Detect which cell encompasses the target text, then output its (X, Y) center coordinate. 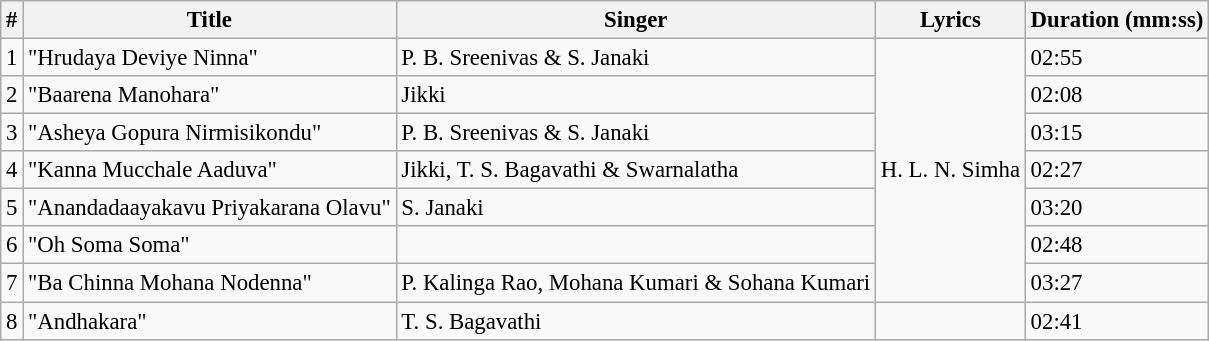
"Hrudaya Deviye Ninna" (210, 58)
03:20 (1116, 208)
02:27 (1116, 170)
02:48 (1116, 245)
03:27 (1116, 283)
2 (12, 95)
"Baarena Manohara" (210, 95)
"Anandadaayakavu Priyakarana Olavu" (210, 208)
T. S. Bagavathi (636, 321)
Singer (636, 20)
"Ba Chinna Mohana Nodenna" (210, 283)
"Kanna Mucchale Aaduva" (210, 170)
02:08 (1116, 95)
Title (210, 20)
Jikki, T. S. Bagavathi & Swarnalatha (636, 170)
"Andhakara" (210, 321)
8 (12, 321)
# (12, 20)
Lyrics (950, 20)
7 (12, 283)
02:41 (1116, 321)
Duration (mm:ss) (1116, 20)
03:15 (1116, 133)
S. Janaki (636, 208)
02:55 (1116, 58)
P. Kalinga Rao, Mohana Kumari & Sohana Kumari (636, 283)
3 (12, 133)
H. L. N. Simha (950, 170)
Jikki (636, 95)
5 (12, 208)
"Asheya Gopura Nirmisikondu" (210, 133)
"Oh Soma Soma" (210, 245)
1 (12, 58)
6 (12, 245)
4 (12, 170)
